For the text-containing cell, return its midpoint in [x, y] coordinate format. 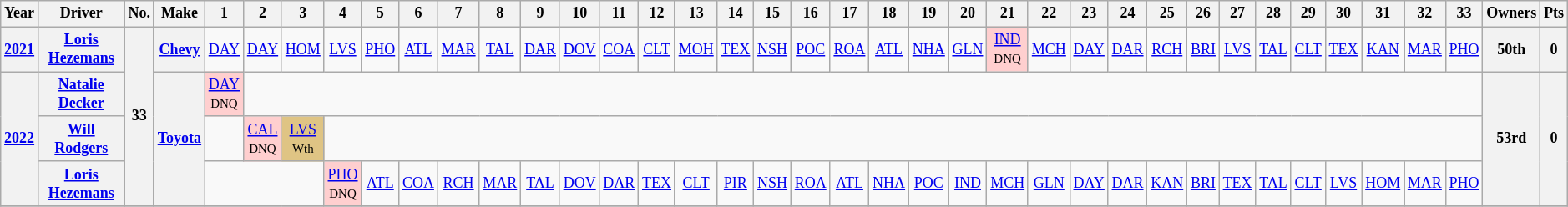
3 [302, 13]
Pts [1555, 13]
Make [179, 13]
2021 [20, 49]
CALDNQ [262, 139]
23 [1089, 13]
Will Rodgers [81, 139]
5 [381, 13]
LVSWth [302, 139]
50th [1511, 49]
MOH [696, 49]
DAYDNQ [224, 94]
26 [1204, 13]
20 [968, 13]
25 [1167, 13]
6 [419, 13]
1 [224, 13]
10 [579, 13]
32 [1425, 13]
Chevy [179, 49]
No. [139, 13]
12 [657, 13]
22 [1049, 13]
29 [1308, 13]
30 [1343, 13]
13 [696, 13]
24 [1127, 13]
17 [850, 13]
31 [1383, 13]
8 [500, 13]
IND [968, 184]
Owners [1511, 13]
11 [620, 13]
7 [458, 13]
21 [1008, 13]
Driver [81, 13]
2 [262, 13]
Toyota [179, 139]
PIR [736, 184]
INDDNQ [1008, 49]
27 [1237, 13]
28 [1273, 13]
14 [736, 13]
Year [20, 13]
PHODNQ [342, 184]
2022 [20, 139]
53rd [1511, 139]
15 [773, 13]
4 [342, 13]
19 [928, 13]
16 [810, 13]
Natalie Decker [81, 94]
9 [541, 13]
18 [889, 13]
